Search for the cell housing the specified text and yield its (x, y) center coordinate. 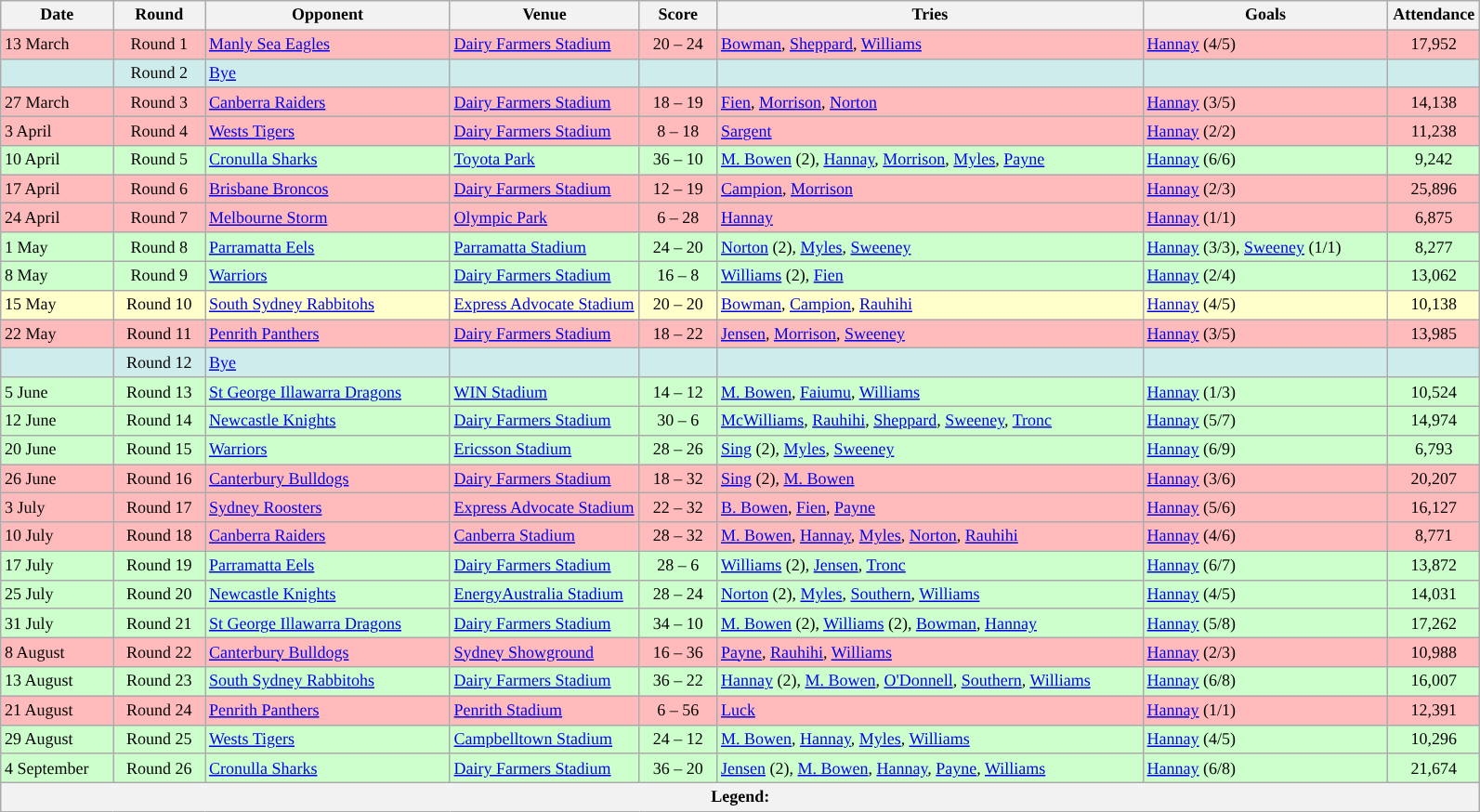
20 June (58, 450)
Sargent (931, 130)
11,238 (1434, 130)
24 April (58, 217)
8 May (58, 275)
10 July (58, 537)
28 – 6 (678, 565)
17 April (58, 190)
6 – 56 (678, 710)
Hannay (1/3) (1265, 392)
8,277 (1434, 247)
13,985 (1434, 334)
Melbourne Storm (328, 217)
28 – 24 (678, 595)
Norton (2), Myles, Southern, Williams (931, 595)
Williams (2), Jensen, Tronc (931, 565)
4 September (58, 767)
Round 25 (160, 740)
Round 13 (160, 392)
6 – 28 (678, 217)
16 – 36 (678, 652)
3 April (58, 130)
24 – 12 (678, 740)
31 July (58, 622)
Round 19 (160, 565)
Attendance (1434, 15)
14,974 (1434, 420)
B. Bowen, Fien, Payne (931, 507)
Venue (544, 15)
20 – 20 (678, 305)
13,062 (1434, 275)
18 – 32 (678, 479)
Hannay (5/6) (1265, 507)
Luck (931, 710)
Hannay (5/7) (1265, 420)
8 – 18 (678, 130)
Round 4 (160, 130)
Brisbane Broncos (328, 190)
Opponent (328, 15)
5 June (58, 392)
34 – 10 (678, 622)
10,524 (1434, 392)
Round 2 (160, 72)
Olympic Park (544, 217)
M. Bowen (2), Hannay, Morrison, Myles, Payne (931, 160)
24 – 20 (678, 247)
25 July (58, 595)
Sydney Roosters (328, 507)
Fien, Morrison, Norton (931, 102)
12,391 (1434, 710)
Round 12 (160, 362)
Round 15 (160, 450)
Round 10 (160, 305)
Penrith Stadium (544, 710)
EnergyAustralia Stadium (544, 595)
Hannay (931, 217)
10,138 (1434, 305)
13,872 (1434, 565)
Sing (2), M. Bowen (931, 479)
Hannay (2/4) (1265, 275)
26 June (58, 479)
1 May (58, 247)
Jensen, Morrison, Sweeney (931, 334)
14,138 (1434, 102)
10,296 (1434, 740)
Score (678, 15)
M. Bowen, Faiumu, Williams (931, 392)
Hannay (2), M. Bowen, O'Donnell, Southern, Williams (931, 682)
15 May (58, 305)
28 – 26 (678, 450)
M. Bowen, Hannay, Myles, Norton, Rauhihi (931, 537)
13 March (58, 45)
16,007 (1434, 682)
Sydney Showground (544, 652)
36 – 20 (678, 767)
Legend: (740, 797)
Round 23 (160, 682)
10 April (58, 160)
Manly Sea Eagles (328, 45)
6,875 (1434, 217)
Hannay (6/7) (1265, 565)
9,242 (1434, 160)
29 August (58, 740)
Round 5 (160, 160)
3 July (58, 507)
13 August (58, 682)
Round 6 (160, 190)
Round 14 (160, 420)
Hannay (5/8) (1265, 622)
Round (160, 15)
Round 8 (160, 247)
Round 1 (160, 45)
25,896 (1434, 190)
8,771 (1434, 537)
Campion, Morrison (931, 190)
Sing (2), Myles, Sweeney (931, 450)
Tries (931, 15)
Hannay (6/9) (1265, 450)
21,674 (1434, 767)
Jensen (2), M. Bowen, Hannay, Payne, Williams (931, 767)
Bowman, Sheppard, Williams (931, 45)
Hannay (3/3), Sweeney (1/1) (1265, 247)
Hannay (4/6) (1265, 537)
16 – 8 (678, 275)
Payne, Rauhihi, Williams (931, 652)
12 June (58, 420)
8 August (58, 652)
Round 7 (160, 217)
17 July (58, 565)
Round 26 (160, 767)
Round 24 (160, 710)
Round 22 (160, 652)
Round 20 (160, 595)
Hannay (3/6) (1265, 479)
27 March (58, 102)
Round 18 (160, 537)
12 – 19 (678, 190)
Parramatta Stadium (544, 247)
Goals (1265, 15)
36 – 10 (678, 160)
17,262 (1434, 622)
18 – 19 (678, 102)
M. Bowen, Hannay, Myles, Williams (931, 740)
Hannay (6/6) (1265, 160)
36 – 22 (678, 682)
Ericsson Stadium (544, 450)
Date (58, 15)
16,127 (1434, 507)
Round 9 (160, 275)
18 – 22 (678, 334)
WIN Stadium (544, 392)
21 August (58, 710)
Round 3 (160, 102)
10,988 (1434, 652)
Toyota Park (544, 160)
Round 11 (160, 334)
Round 16 (160, 479)
Hannay (2/2) (1265, 130)
22 May (58, 334)
Norton (2), Myles, Sweeney (931, 247)
20 – 24 (678, 45)
14 – 12 (678, 392)
17,952 (1434, 45)
20,207 (1434, 479)
Round 21 (160, 622)
McWilliams, Rauhihi, Sheppard, Sweeney, Tronc (931, 420)
M. Bowen (2), Williams (2), Bowman, Hannay (931, 622)
14,031 (1434, 595)
Canberra Stadium (544, 537)
30 – 6 (678, 420)
Campbelltown Stadium (544, 740)
6,793 (1434, 450)
Bowman, Campion, Rauhihi (931, 305)
Williams (2), Fien (931, 275)
22 – 32 (678, 507)
28 – 32 (678, 537)
Round 17 (160, 507)
